Return (x, y) of the center of cell containing provided text 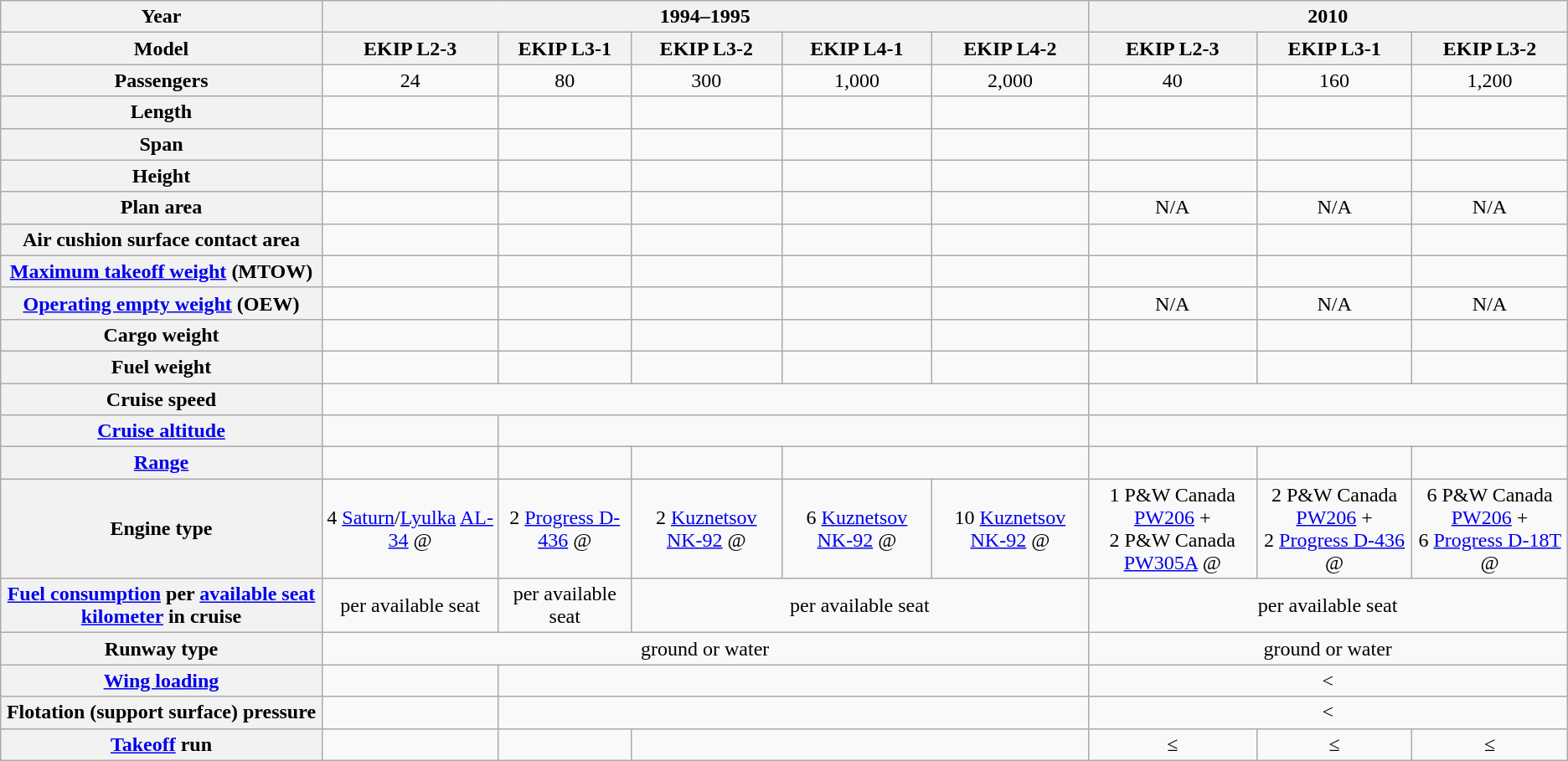
2010 (1328, 17)
10 Kuznetsov NK-92 @ (1010, 529)
2 Kuznetsov NK-92 @ (706, 529)
Fuel consumption per available seat kilometer in cruise (162, 606)
Model (162, 49)
6 P&W Canada PW206 +6 Progress D-18T @ (1489, 529)
Span (162, 144)
Year (162, 17)
2 P&W Canada PW206 +2 Progress D-436 @ (1333, 529)
Air cushion surface contact area (162, 239)
1,200 (1489, 80)
EKIP L4-1 (857, 49)
Fuel weight (162, 367)
6 Kuznetsov NK-92 @ (857, 529)
4 Saturn/Lyulka AL-34 @ (410, 529)
Range (162, 463)
Operating empty weight (OEW) (162, 303)
Height (162, 176)
80 (565, 80)
Passengers (162, 80)
Plan area (162, 208)
2,000 (1010, 80)
300 (706, 80)
EKIP L4-2 (1010, 49)
2 Progress D-436 @ (565, 529)
Wing loading (162, 681)
1994–1995 (705, 17)
Cruise speed (162, 399)
40 (1173, 80)
Maximum takeoff weight (MTOW) (162, 271)
Flotation (support surface) pressure (162, 712)
1,000 (857, 80)
Length (162, 112)
Runway type (162, 649)
Cruise altitude (162, 431)
Engine type (162, 529)
Takeoff run (162, 744)
1 P&W Canada PW206 +2 P&W Canada PW305A @ (1173, 529)
24 (410, 80)
Cargo weight (162, 335)
160 (1333, 80)
